Determine the [x, y] coordinate at the center of the cell enclosing the given text.  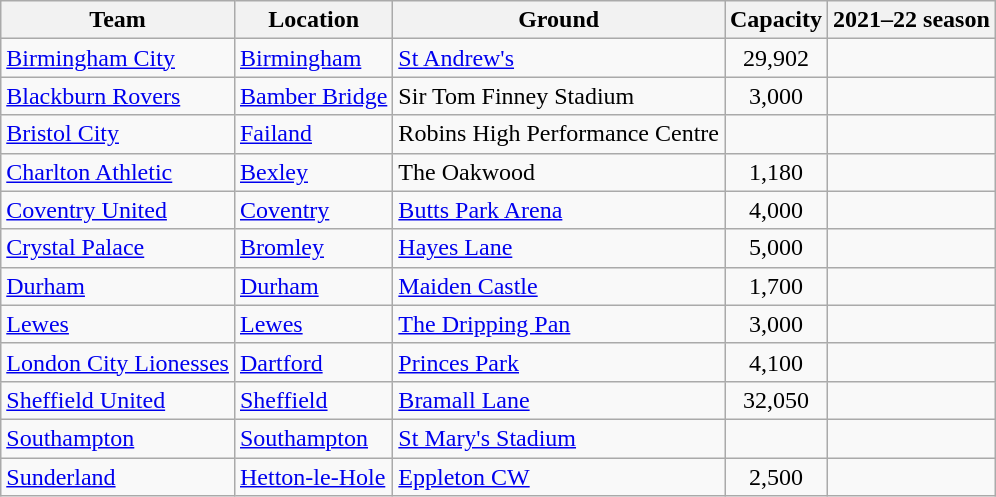
Bromley [313, 248]
Birmingham City [118, 58]
Princes Park [559, 362]
Failand [313, 134]
Dartford [313, 362]
Coventry [313, 210]
Sunderland [118, 477]
2,500 [776, 477]
Blackburn Rovers [118, 96]
Crystal Palace [118, 248]
Maiden Castle [559, 286]
Capacity [776, 20]
4,000 [776, 210]
The Oakwood [559, 172]
The Dripping Pan [559, 324]
Hetton-le-Hole [313, 477]
4,100 [776, 362]
Team [118, 20]
St Andrew's [559, 58]
1,180 [776, 172]
Coventry United [118, 210]
Bristol City [118, 134]
Bramall Lane [559, 400]
Birmingham [313, 58]
Ground [559, 20]
Sheffield United [118, 400]
Hayes Lane [559, 248]
2021–22 season [912, 20]
Bexley [313, 172]
Charlton Athletic [118, 172]
Robins High Performance Centre [559, 134]
5,000 [776, 248]
Bamber Bridge [313, 96]
Eppleton CW [559, 477]
Butts Park Arena [559, 210]
St Mary's Stadium [559, 438]
1,700 [776, 286]
Sir Tom Finney Stadium [559, 96]
32,050 [776, 400]
29,902 [776, 58]
Location [313, 20]
Sheffield [313, 400]
London City Lionesses [118, 362]
